Scan for the cell matching the given text and deliver its [X, Y] coordinate at center. 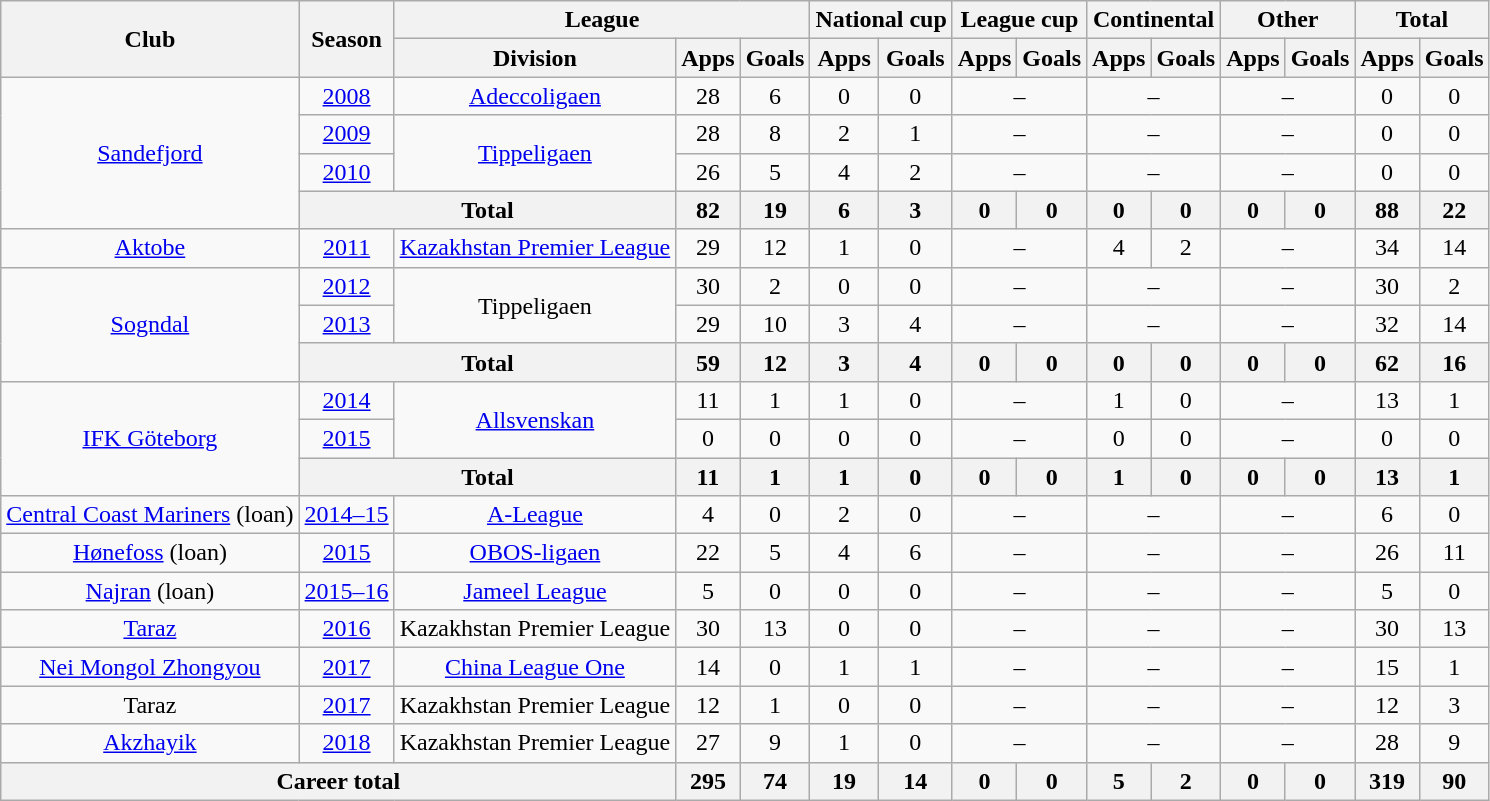
Central Coast Mariners (loan) [150, 515]
2018 [346, 743]
16 [1454, 362]
2014 [346, 400]
Season [346, 39]
Adeccoligaen [535, 96]
2016 [346, 629]
Career total [338, 781]
Najran (loan) [150, 591]
2015–16 [346, 591]
15 [1387, 667]
2010 [346, 172]
Nei Mongol Zhongyou [150, 667]
Allsvenskan [535, 419]
2011 [346, 248]
Division [535, 58]
295 [708, 781]
Aktobe [150, 248]
OBOS-ligaen [535, 553]
A-League [535, 515]
Other [1288, 20]
59 [708, 362]
2009 [346, 134]
8 [775, 134]
Sandefjord [150, 153]
2008 [346, 96]
82 [708, 210]
China League One [535, 667]
2012 [346, 286]
Hønefoss (loan) [150, 553]
10 [775, 324]
IFK Göteborg [150, 438]
Akzhayik [150, 743]
88 [1387, 210]
Sogndal [150, 324]
34 [1387, 248]
League [602, 20]
62 [1387, 362]
Jameel League [535, 591]
League cup [1019, 20]
27 [708, 743]
90 [1454, 781]
2013 [346, 324]
Continental [1154, 20]
319 [1387, 781]
32 [1387, 324]
74 [775, 781]
Club [150, 39]
National cup [881, 20]
2014–15 [346, 515]
